Identify which cell holds the provided text, then report its (X, Y) central coordinate. 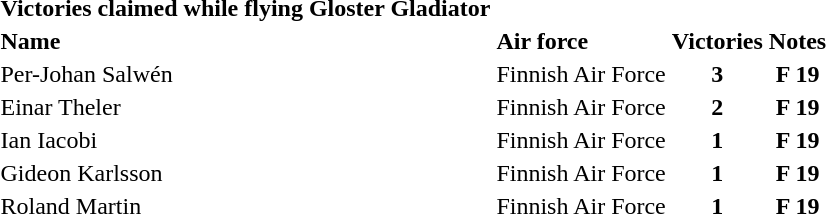
2 (717, 107)
Air force (581, 41)
3 (717, 74)
Victories (717, 41)
